Detect which cell encompasses the target text, then output its (X, Y) center coordinate. 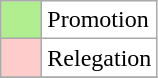
Relegation (100, 58)
Promotion (100, 20)
